From the cell containing the given text, extract its center point as [X, Y] coordinate. 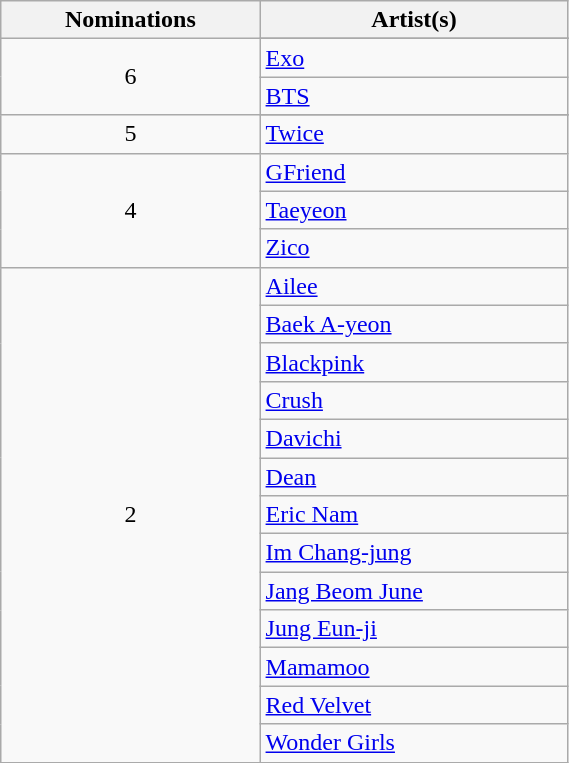
BTS [414, 96]
6 [130, 77]
GFriend [414, 172]
Dean [414, 477]
5 [130, 134]
Davichi [414, 438]
Jang Beom June [414, 591]
Ailee [414, 286]
Blackpink [414, 362]
Zico [414, 248]
Jung Eun-ji [414, 629]
Twice [414, 134]
Mamamoo [414, 667]
Eric Nam [414, 515]
4 [130, 210]
Red Velvet [414, 705]
Taeyeon [414, 210]
Exo [414, 58]
2 [130, 514]
Baek A-yeon [414, 324]
Im Chang-jung [414, 553]
Crush [414, 400]
Wonder Girls [414, 743]
Artist(s) [414, 20]
Nominations [130, 20]
